For the text-containing cell, return its midpoint in (X, Y) coordinate format. 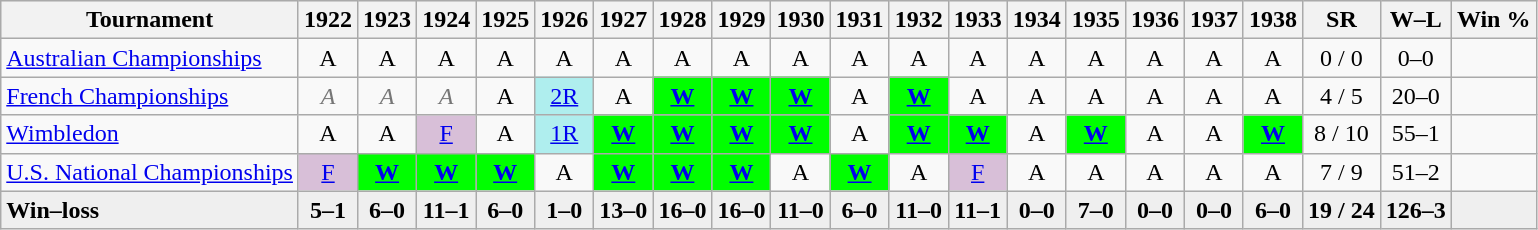
1928 (682, 20)
1–0 (564, 210)
1931 (860, 20)
1927 (624, 20)
Win–loss (150, 210)
1926 (564, 20)
1934 (1036, 20)
51–2 (1416, 172)
1925 (506, 20)
19 / 24 (1342, 210)
55–1 (1416, 134)
1938 (1272, 20)
French Championships (150, 96)
W–L (1416, 20)
Australian Championships (150, 58)
1922 (328, 20)
13–0 (624, 210)
2R (564, 96)
126–3 (1416, 210)
5–1 (328, 210)
1929 (742, 20)
1935 (1096, 20)
1936 (1154, 20)
1932 (918, 20)
Wimbledon (150, 134)
Tournament (150, 20)
20–0 (1416, 96)
1933 (978, 20)
0 / 0 (1342, 58)
1930 (800, 20)
4 / 5 (1342, 96)
U.S. National Championships (150, 172)
SR (1342, 20)
7 / 9 (1342, 172)
8 / 10 (1342, 134)
1937 (1214, 20)
Win % (1494, 20)
1923 (388, 20)
1R (564, 134)
1924 (446, 20)
7–0 (1096, 210)
